Pinpoint the cell where the given text exists, returning its (x, y) midpoint coordinate. 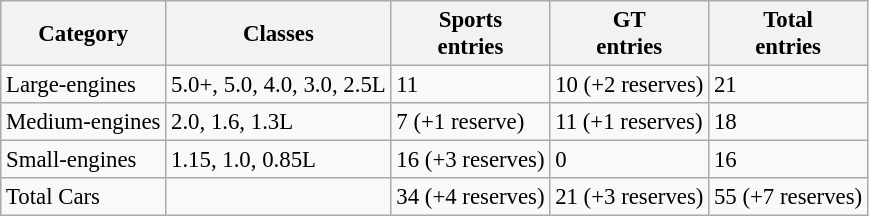
11 (470, 85)
Sportsentries (470, 34)
Total Cars (84, 197)
Totalentries (788, 34)
16 (788, 160)
1.15, 1.0, 0.85L (278, 160)
18 (788, 122)
55 (+7 reserves) (788, 197)
Classes (278, 34)
21 (+3 reserves) (630, 197)
21 (788, 85)
Category (84, 34)
2.0, 1.6, 1.3L (278, 122)
10 (+2 reserves) (630, 85)
GTentries (630, 34)
Medium-engines (84, 122)
7 (+1 reserve) (470, 122)
16 (+3 reserves) (470, 160)
34 (+4 reserves) (470, 197)
0 (630, 160)
Small-engines (84, 160)
5.0+, 5.0, 4.0, 3.0, 2.5L (278, 85)
Large-engines (84, 85)
11 (+1 reserves) (630, 122)
